Determine the (x, y) coordinate at the center of the cell enclosing the given text.  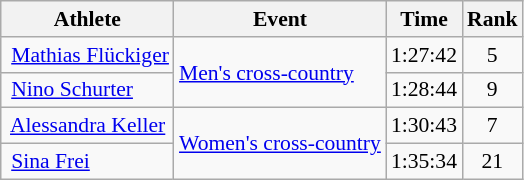
9 (492, 90)
Women's cross-country (280, 144)
5 (492, 55)
Time (424, 19)
Alessandra Keller (88, 126)
1:30:43 (424, 126)
Rank (492, 19)
Event (280, 19)
1:28:44 (424, 90)
21 (492, 162)
Men's cross-country (280, 72)
Nino Schurter (88, 90)
1:35:34 (424, 162)
1:27:42 (424, 55)
Mathias Flückiger (88, 55)
Sina Frei (88, 162)
Athlete (88, 19)
7 (492, 126)
